Return (x, y) of the center of cell containing provided text 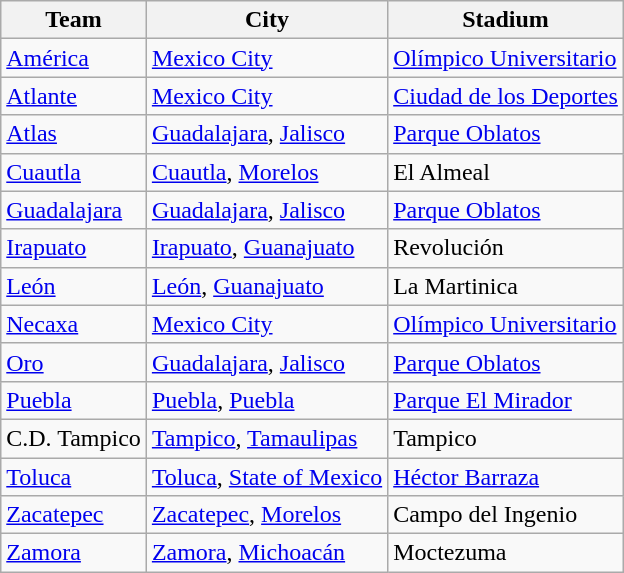
León (74, 286)
Cuautla (74, 172)
Atlas (74, 134)
Tampico (506, 438)
Toluca (74, 477)
Parque El Mirador (506, 400)
Campo del Ingenio (506, 515)
El Almeal (506, 172)
Cuautla, Morelos (266, 172)
Irapuato, Guanajuato (266, 248)
Moctezuma (506, 553)
Stadium (506, 20)
Team (74, 20)
Atlante (74, 96)
América (74, 58)
City (266, 20)
Zamora (74, 553)
León, Guanajuato (266, 286)
Tampico, Tamaulipas (266, 438)
Necaxa (74, 324)
Ciudad de los Deportes (506, 96)
Héctor Barraza (506, 477)
Irapuato (74, 248)
Revolución (506, 248)
Toluca, State of Mexico (266, 477)
Guadalajara (74, 210)
C.D. Tampico (74, 438)
Zacatepec, Morelos (266, 515)
Zacatepec (74, 515)
Puebla, Puebla (266, 400)
Zamora, Michoacán (266, 553)
Puebla (74, 400)
La Martinica (506, 286)
Oro (74, 362)
